Detect which cell encompasses the target text, then output its [X, Y] center coordinate. 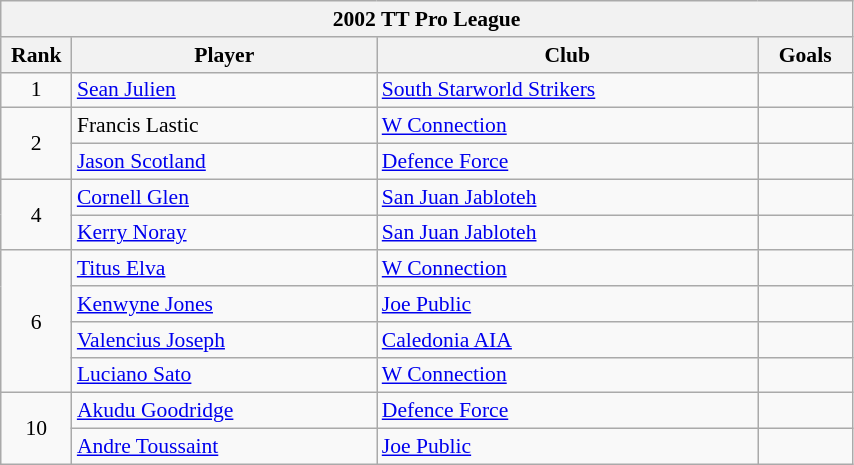
2 [36, 144]
Andre Toussaint [224, 447]
Caledonia AIA [568, 340]
Sean Julien [224, 90]
Francis Lastic [224, 126]
Player [224, 55]
1 [36, 90]
2002 TT Pro League [427, 19]
10 [36, 428]
Rank [36, 55]
South Starworld Strikers [568, 90]
Club [568, 55]
Akudu Goodridge [224, 411]
6 [36, 322]
Valencius Joseph [224, 340]
Kerry Noray [224, 233]
4 [36, 214]
Kenwyne Jones [224, 304]
Luciano Sato [224, 375]
Goals [806, 55]
Jason Scotland [224, 162]
Titus Elva [224, 269]
Cornell Glen [224, 197]
